Locate the cell with the specified text and output its [X, Y] center coordinate. 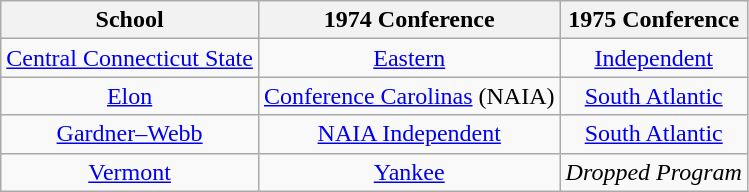
Eastern [409, 58]
1974 Conference [409, 20]
Independent [654, 58]
Gardner–Webb [130, 134]
NAIA Independent [409, 134]
Central Connecticut State [130, 58]
Dropped Program [654, 172]
Vermont [130, 172]
Conference Carolinas (NAIA) [409, 96]
Elon [130, 96]
1975 Conference [654, 20]
School [130, 20]
Yankee [409, 172]
